From the cell containing the given text, extract its center point as (x, y) coordinate. 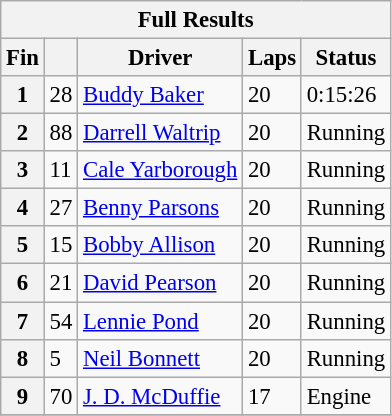
8 (23, 358)
David Pearson (160, 283)
6 (23, 283)
Benny Parsons (160, 208)
0:15:26 (346, 95)
Lennie Pond (160, 321)
21 (60, 283)
Laps (272, 58)
17 (272, 396)
11 (60, 170)
7 (23, 321)
Engine (346, 396)
1 (23, 95)
54 (60, 321)
Neil Bonnett (160, 358)
27 (60, 208)
Driver (160, 58)
Bobby Allison (160, 245)
Buddy Baker (160, 95)
Cale Yarborough (160, 170)
Darrell Waltrip (160, 133)
3 (23, 170)
88 (60, 133)
15 (60, 245)
J. D. McDuffie (160, 396)
Full Results (196, 20)
9 (23, 396)
4 (23, 208)
28 (60, 95)
Status (346, 58)
Fin (23, 58)
70 (60, 396)
2 (23, 133)
